Return (x, y) of the center of cell containing provided text 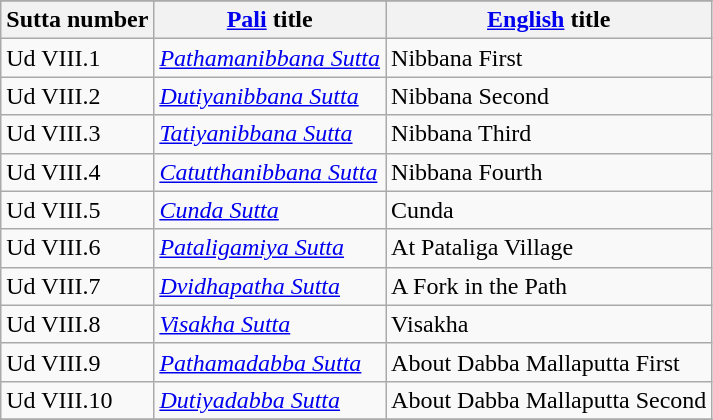
Catutthanibbana Sutta (270, 172)
Pathamadabba Sutta (270, 362)
Pathamanibbana Sutta (270, 58)
Dvidhapatha Sutta (270, 286)
Ud VIII.5 (78, 210)
Nibbana Fourth (549, 172)
Ud VIII.3 (78, 134)
Nibbana Third (549, 134)
Ud VIII.4 (78, 172)
Ud VIII.2 (78, 96)
Ud VIII.6 (78, 248)
Cunda Sutta (270, 210)
Nibbana First (549, 58)
Tatiyanibbana Sutta (270, 134)
Visakha (549, 324)
Ud VIII.8 (78, 324)
Pali title (270, 20)
Ud VIII.7 (78, 286)
English title (549, 20)
Ud VIII.10 (78, 400)
Dutiyanibbana Sutta (270, 96)
About Dabba Mallaputta First (549, 362)
Cunda (549, 210)
Ud VIII.1 (78, 58)
Dutiyadabba Sutta (270, 400)
Nibbana Second (549, 96)
Pataligamiya Sutta (270, 248)
Ud VIII.9 (78, 362)
A Fork in the Path (549, 286)
About Dabba Mallaputta Second (549, 400)
Visakha Sutta (270, 324)
Sutta number (78, 20)
At Pataliga Village (549, 248)
